Determine the [x, y] coordinate at the center of the cell enclosing the given text.  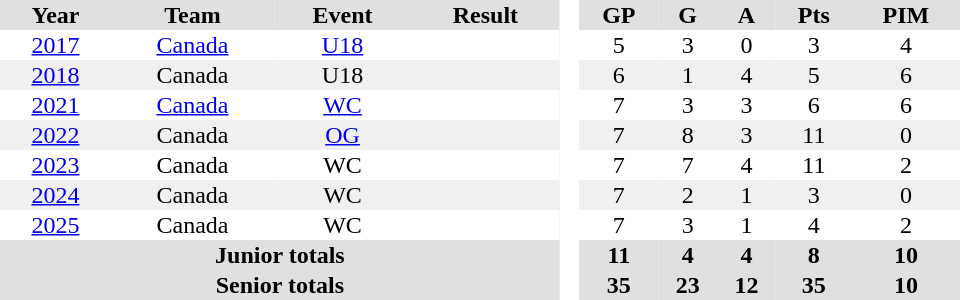
PIM [906, 15]
Result [486, 15]
Senior totals [280, 285]
2023 [56, 165]
12 [746, 285]
Pts [814, 15]
Year [56, 15]
2021 [56, 105]
Team [192, 15]
A [746, 15]
23 [688, 285]
Junior totals [280, 255]
2025 [56, 225]
G [688, 15]
2018 [56, 75]
2024 [56, 195]
2022 [56, 135]
2017 [56, 45]
OG [342, 135]
Event [342, 15]
GP [618, 15]
